Return the (X, Y) coordinate for the center point of the cell that contains the specified text.  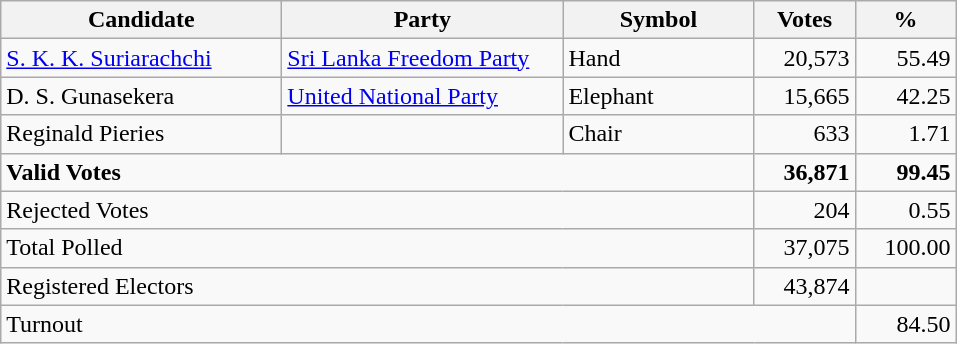
633 (804, 134)
% (906, 20)
15,665 (804, 96)
100.00 (906, 248)
Sri Lanka Freedom Party (422, 58)
United National Party (422, 96)
37,075 (804, 248)
Symbol (658, 20)
Party (422, 20)
204 (804, 210)
42.25 (906, 96)
Total Polled (378, 248)
Votes (804, 20)
43,874 (804, 286)
Candidate (142, 20)
0.55 (906, 210)
20,573 (804, 58)
Registered Electors (378, 286)
Valid Votes (378, 172)
Hand (658, 58)
Reginald Pieries (142, 134)
99.45 (906, 172)
84.50 (906, 324)
1.71 (906, 134)
S. K. K. Suriarachchi (142, 58)
Elephant (658, 96)
Chair (658, 134)
Turnout (428, 324)
D. S. Gunasekera (142, 96)
Rejected Votes (378, 210)
55.49 (906, 58)
36,871 (804, 172)
